Output the (X, Y) coordinate of the center of the cell containing the given text.  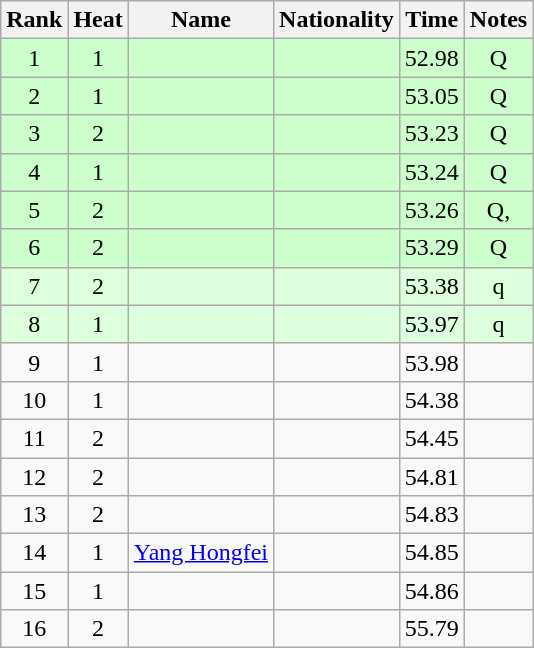
53.26 (432, 210)
9 (34, 362)
52.98 (432, 58)
13 (34, 515)
Q, (498, 210)
53.38 (432, 286)
54.38 (432, 400)
Nationality (337, 20)
54.83 (432, 515)
6 (34, 248)
Rank (34, 20)
53.97 (432, 324)
54.81 (432, 477)
54.86 (432, 591)
Notes (498, 20)
7 (34, 286)
8 (34, 324)
15 (34, 591)
Yang Hongfei (200, 553)
3 (34, 134)
Heat (98, 20)
11 (34, 438)
4 (34, 172)
10 (34, 400)
54.85 (432, 553)
14 (34, 553)
53.23 (432, 134)
54.45 (432, 438)
53.24 (432, 172)
53.29 (432, 248)
55.79 (432, 629)
16 (34, 629)
Name (200, 20)
53.05 (432, 96)
Time (432, 20)
12 (34, 477)
53.98 (432, 362)
5 (34, 210)
